Provide the [x, y] coordinate of the cell's center where the given text is located.  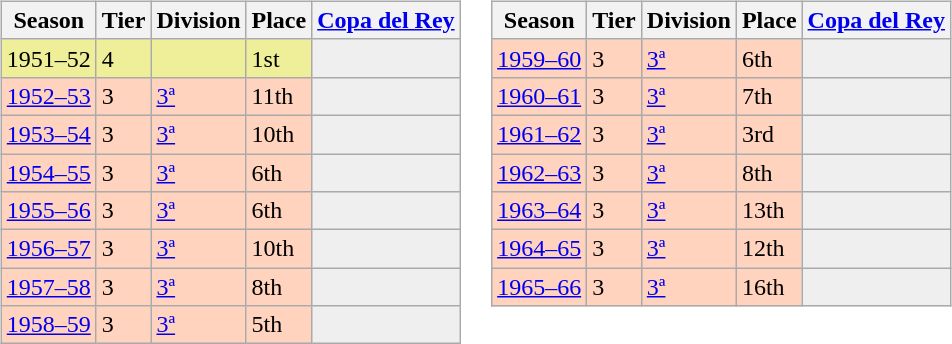
1954–55 [48, 173]
1952–53 [48, 96]
1959–60 [540, 58]
13th [769, 211]
1957–58 [48, 287]
1962–63 [540, 173]
4 [124, 58]
1953–54 [48, 134]
12th [769, 249]
1st [279, 58]
1964–65 [540, 249]
1963–64 [540, 211]
1958–59 [48, 325]
1960–61 [540, 96]
1961–62 [540, 134]
1965–66 [540, 287]
7th [769, 96]
16th [769, 287]
3rd [769, 134]
5th [279, 325]
1955–56 [48, 211]
11th [279, 96]
1951–52 [48, 58]
1956–57 [48, 249]
